Pinpoint the cell where the given text exists, returning its (x, y) midpoint coordinate. 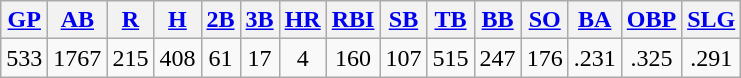
61 (220, 58)
H (178, 20)
2B (220, 20)
176 (544, 58)
RBI (353, 20)
R (130, 20)
AB (78, 20)
247 (498, 58)
215 (130, 58)
BA (594, 20)
17 (260, 58)
533 (24, 58)
BB (498, 20)
515 (450, 58)
408 (178, 58)
SLG (712, 20)
GP (24, 20)
HR (302, 20)
3B (260, 20)
160 (353, 58)
107 (404, 58)
SO (544, 20)
.291 (712, 58)
1767 (78, 58)
OBP (651, 20)
SB (404, 20)
TB (450, 20)
4 (302, 58)
.325 (651, 58)
.231 (594, 58)
